Determine the [x, y] coordinate at the center of the cell enclosing the given text.  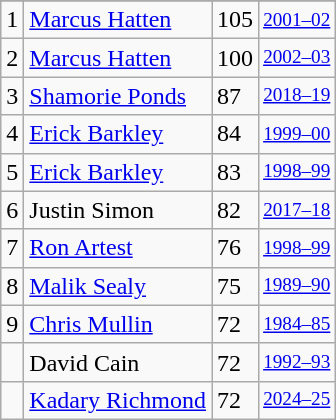
7 [12, 248]
100 [236, 58]
87 [236, 96]
1999–00 [297, 134]
1992–93 [297, 362]
8 [12, 286]
2018–19 [297, 96]
76 [236, 248]
5 [12, 172]
Justin Simon [118, 210]
2017–18 [297, 210]
1984–85 [297, 324]
6 [12, 210]
84 [236, 134]
75 [236, 286]
82 [236, 210]
9 [12, 324]
2024–25 [297, 400]
Kadary Richmond [118, 400]
1 [12, 20]
1989–90 [297, 286]
2002–03 [297, 58]
Chris Mullin [118, 324]
Malik Sealy [118, 286]
4 [12, 134]
83 [236, 172]
Ron Artest [118, 248]
3 [12, 96]
2001–02 [297, 20]
2 [12, 58]
105 [236, 20]
David Cain [118, 362]
Shamorie Ponds [118, 96]
